Detect which cell encompasses the target text, then output its (x, y) center coordinate. 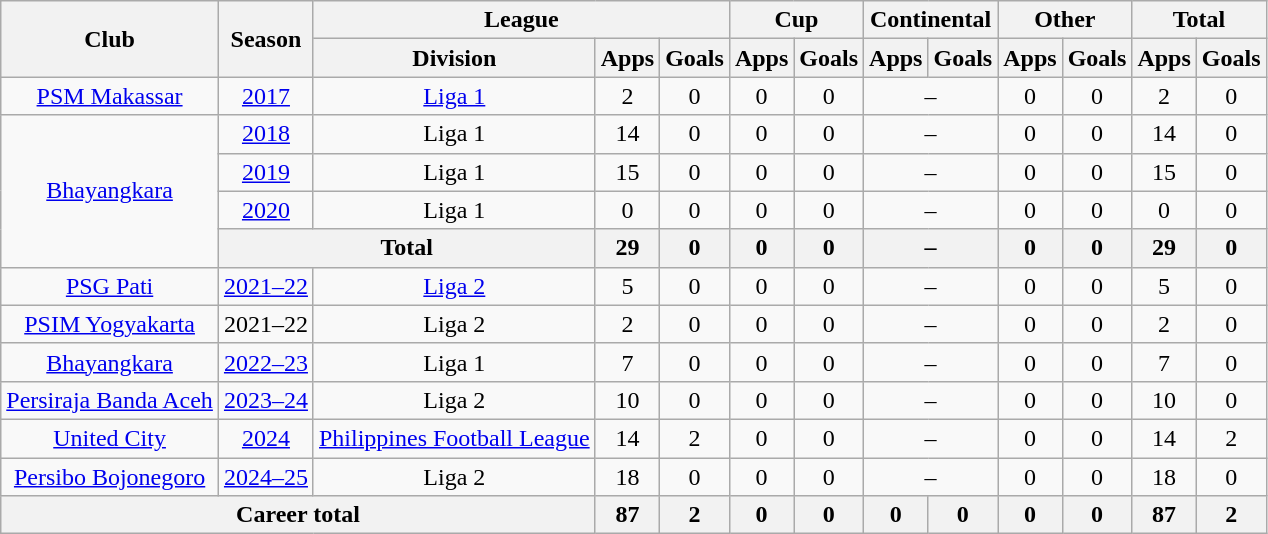
2024 (266, 438)
Season (266, 39)
League (521, 20)
Persiraja Banda Aceh (110, 400)
Continental (931, 20)
PSM Makassar (110, 96)
2018 (266, 134)
2023–24 (266, 400)
PSIM Yogyakarta (110, 324)
Persibo Bojonegoro (110, 477)
Cup (796, 20)
2024–25 (266, 477)
Club (110, 39)
2017 (266, 96)
Other (1065, 20)
PSG Pati (110, 286)
Philippines Football League (454, 438)
2019 (266, 172)
Career total (298, 515)
2020 (266, 210)
United City (110, 438)
Division (454, 58)
2022–23 (266, 362)
